Extract the (x, y) coordinate from the center of the cell holding the provided text.  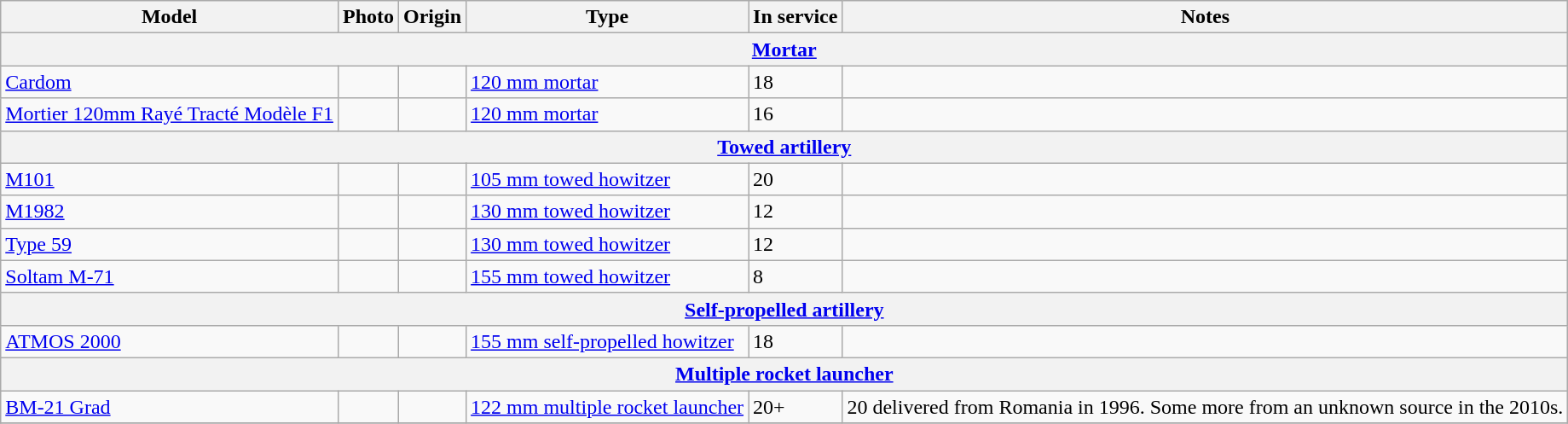
Multiple rocket launcher (784, 374)
Towed artillery (784, 147)
In service (796, 17)
Mortier 120mm Rayé Tracté Modèle F1 (170, 114)
Origin (433, 17)
Soltam M-71 (170, 276)
20+ (796, 407)
ATMOS 2000 (170, 341)
155 mm self-propelled howitzer (607, 341)
8 (796, 276)
Self-propelled artillery (784, 309)
Type 59 (170, 244)
Type (607, 17)
20 (796, 179)
BM-21 Grad (170, 407)
M101 (170, 179)
16 (796, 114)
Model (170, 17)
M1982 (170, 212)
Cardom (170, 82)
Photo (368, 17)
Notes (1206, 17)
122 mm multiple rocket launcher (607, 407)
Mortar (784, 49)
105 mm towed howitzer (607, 179)
155 mm towed howitzer (607, 276)
20 delivered from Romania in 1996. Some more from an unknown source in the 2010s. (1206, 407)
